For the text-containing cell, return its midpoint in [X, Y] coordinate format. 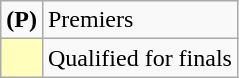
Premiers [140, 20]
(P) [22, 20]
Qualified for finals [140, 58]
